Find where the given text appears and provide that cell's center as (X, Y) coordinate. 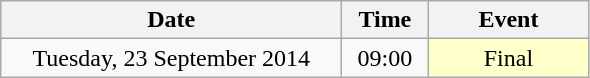
Final (508, 58)
Date (172, 20)
Time (385, 20)
Tuesday, 23 September 2014 (172, 58)
09:00 (385, 58)
Event (508, 20)
